Provide the (X, Y) coordinate of the cell's center where the given text is located.  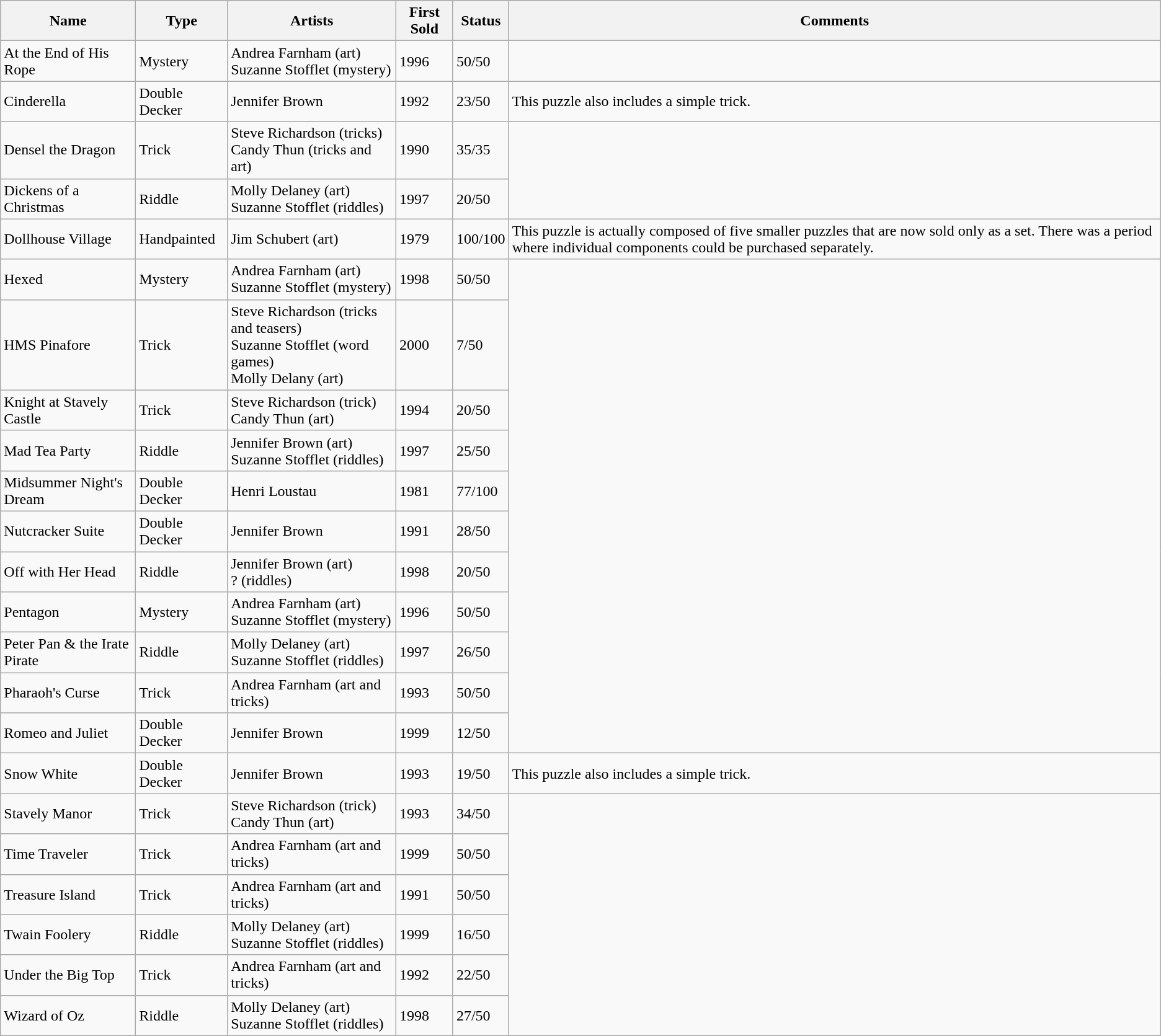
Romeo and Juliet (68, 733)
Jim Schubert (art) (312, 239)
Dickens of a Christmas (68, 198)
35/35 (481, 150)
At the End of His Rope (68, 61)
Comments (835, 21)
Steve Richardson (tricks and teasers)Suzanne Stofflet (word games)Molly Delany (art) (312, 345)
1994 (424, 410)
27/50 (481, 1016)
Midsummer Night's Dream (68, 491)
16/50 (481, 935)
77/100 (481, 491)
Twain Foolery (68, 935)
1990 (424, 150)
28/50 (481, 531)
Cinderella (68, 102)
19/50 (481, 774)
Henri Loustau (312, 491)
Artists (312, 21)
Treasure Island (68, 894)
Pharaoh's Curse (68, 693)
Hexed (68, 279)
Under the Big Top (68, 975)
Stavely Manor (68, 813)
Jennifer Brown (art)? (riddles) (312, 572)
100/100 (481, 239)
Jennifer Brown (art)Suzanne Stofflet (riddles) (312, 450)
23/50 (481, 102)
Densel the Dragon (68, 150)
22/50 (481, 975)
Pentagon (68, 613)
Steve Richardson (tricks)Candy Thun (tricks and art) (312, 150)
Type (182, 21)
Status (481, 21)
2000 (424, 345)
Name (68, 21)
25/50 (481, 450)
Snow White (68, 774)
Mad Tea Party (68, 450)
First Sold (424, 21)
26/50 (481, 652)
Wizard of Oz (68, 1016)
Knight at Stavely Castle (68, 410)
Off with Her Head (68, 572)
Handpainted (182, 239)
1979 (424, 239)
Peter Pan & the Irate Pirate (68, 652)
7/50 (481, 345)
Time Traveler (68, 854)
Dollhouse Village (68, 239)
1981 (424, 491)
Nutcracker Suite (68, 531)
HMS Pinafore (68, 345)
34/50 (481, 813)
12/50 (481, 733)
